Locate the cell with the specified text and output its (x, y) center coordinate. 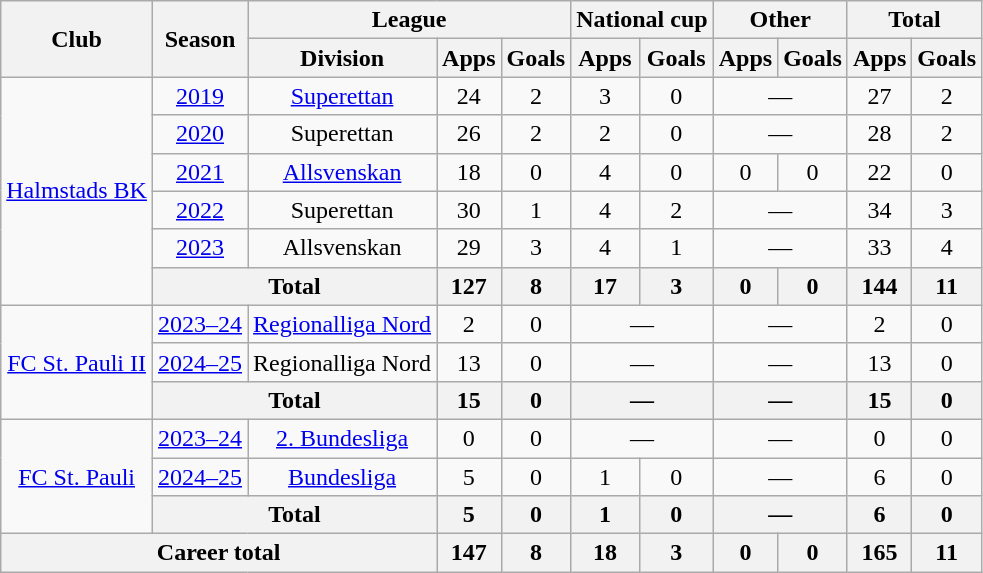
17 (605, 286)
30 (469, 210)
22 (879, 172)
2. Bundesliga (342, 438)
2021 (200, 172)
National cup (642, 20)
Halmstads BK (77, 191)
29 (469, 248)
147 (469, 553)
144 (879, 286)
33 (879, 248)
FC St. Pauli (77, 476)
Season (200, 39)
26 (469, 134)
FC St. Pauli II (77, 362)
24 (469, 96)
34 (879, 210)
165 (879, 553)
Career total (219, 553)
2023 (200, 248)
Other (780, 20)
Bundesliga (342, 477)
2019 (200, 96)
27 (879, 96)
2020 (200, 134)
2022 (200, 210)
Club (77, 39)
Division (342, 58)
28 (879, 134)
League (410, 20)
127 (469, 286)
